Provide the (X, Y) coordinate of the cell's center where the given text is located.  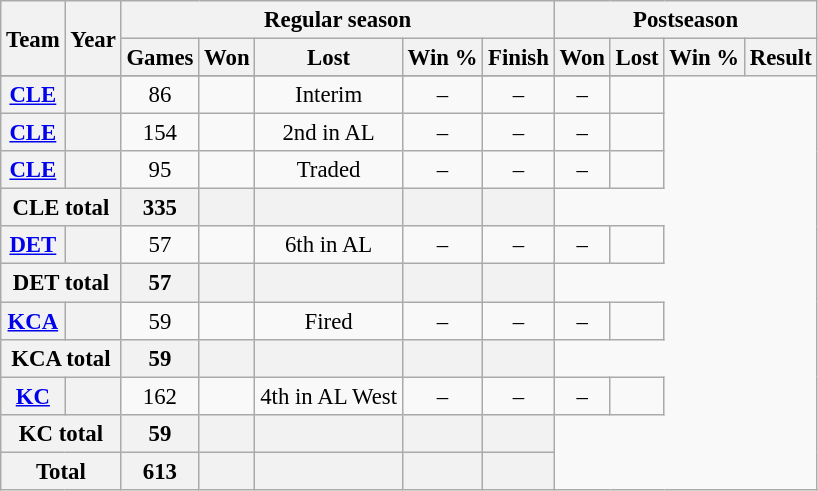
Total (61, 471)
Fired (328, 321)
613 (160, 471)
Result (780, 58)
6th in AL (328, 245)
86 (160, 95)
4th in AL West (328, 396)
335 (160, 208)
DET total (61, 283)
Year (93, 38)
Regular season (338, 20)
KC total (61, 433)
Team (33, 38)
Traded (328, 170)
2nd in AL (328, 133)
95 (160, 170)
CLE total (61, 208)
KC (33, 396)
Postseason (686, 20)
Finish (518, 58)
DET (33, 245)
Interim (328, 95)
KCA (33, 321)
Games (160, 58)
154 (160, 133)
KCA total (61, 358)
162 (160, 396)
